From the cell containing the given text, extract its center point as (x, y) coordinate. 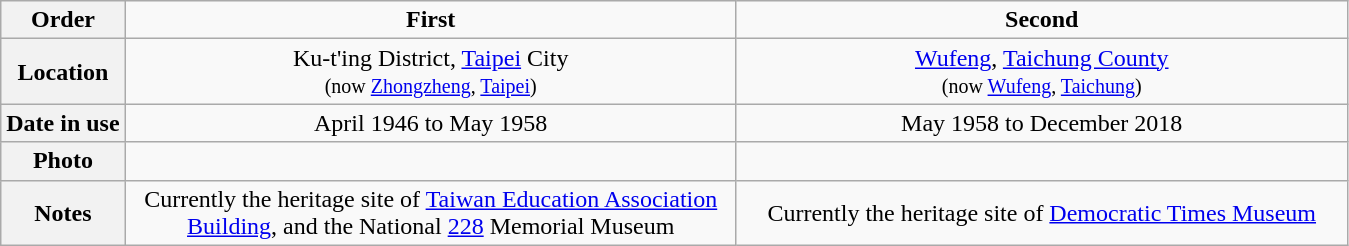
Location (63, 72)
Photo (63, 161)
Currently the heritage site of Democratic Times Museum (1042, 212)
April 1946 to May 1958 (430, 123)
Order (63, 20)
May 1958 to December 2018 (1042, 123)
Ku-t'ing District, Taipei City(now Zhongzheng, Taipei) (430, 72)
Second (1042, 20)
Date in use (63, 123)
Notes (63, 212)
First (430, 20)
Wufeng, Taichung County(now Wufeng, Taichung) (1042, 72)
Currently the heritage site of Taiwan Education Association Building, and the National 228 Memorial Museum (430, 212)
